Return (X, Y) of the center of cell containing provided text 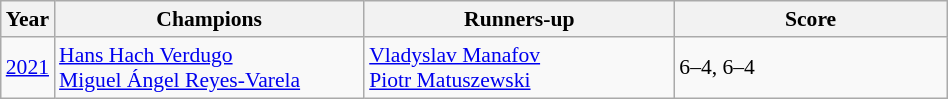
Score (810, 19)
Vladyslav Manafov Piotr Matuszewski (519, 68)
Runners-up (519, 19)
6–4, 6–4 (810, 68)
Champions (209, 19)
2021 (28, 68)
Hans Hach Verdugo Miguel Ángel Reyes-Varela (209, 68)
Year (28, 19)
